Provide the [X, Y] coordinate of the cell's center where the given text is located.  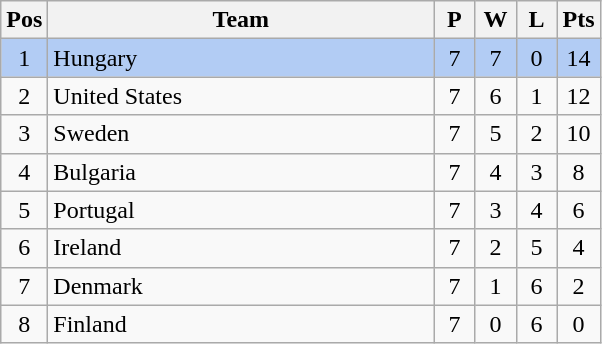
Finland [241, 324]
L [536, 20]
Hungary [241, 58]
United States [241, 96]
Team [241, 20]
12 [578, 96]
Sweden [241, 134]
Denmark [241, 286]
10 [578, 134]
Portugal [241, 210]
W [496, 20]
P [454, 20]
Pos [24, 20]
14 [578, 58]
Pts [578, 20]
Bulgaria [241, 172]
Ireland [241, 248]
